Search for the cell housing the specified text and yield its [X, Y] center coordinate. 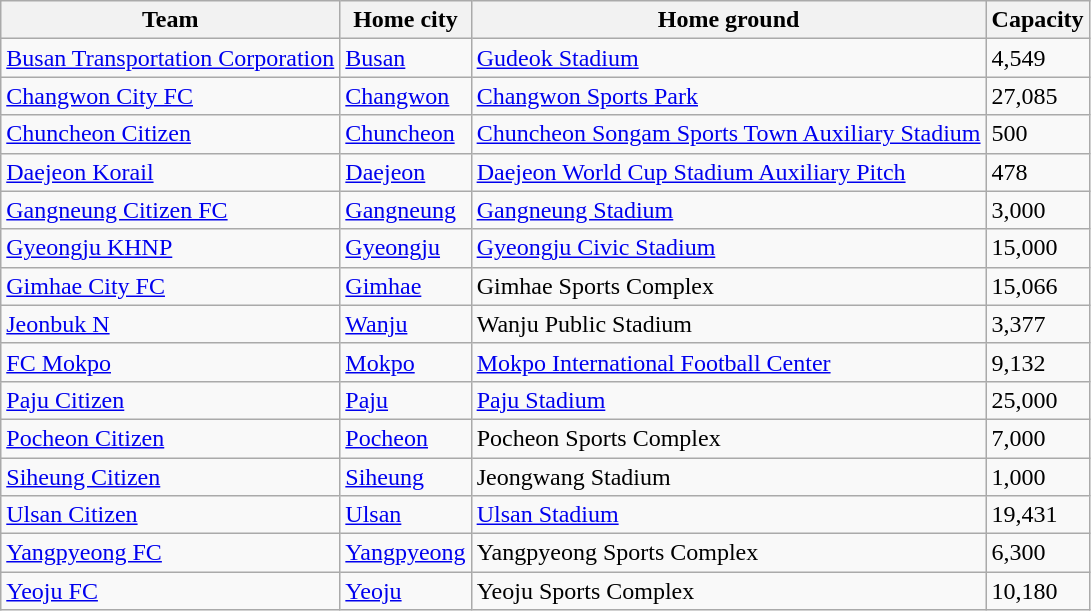
Gimhae [406, 286]
Wanju [406, 324]
Chuncheon Songam Sports Town Auxiliary Stadium [728, 134]
7,000 [1038, 438]
15,066 [1038, 286]
Pocheon Citizen [170, 438]
Yangpyeong [406, 553]
Home ground [728, 20]
Gudeok Stadium [728, 58]
Jeonbuk N [170, 324]
Yeoju Sports Complex [728, 591]
Gimhae City FC [170, 286]
Wanju Public Stadium [728, 324]
4,549 [1038, 58]
Capacity [1038, 20]
Chuncheon Citizen [170, 134]
Chuncheon [406, 134]
Gangneung Citizen FC [170, 210]
Changwon [406, 96]
Ulsan Stadium [728, 515]
3,377 [1038, 324]
Pocheon [406, 438]
Paju Citizen [170, 400]
27,085 [1038, 96]
Changwon City FC [170, 96]
Gangneung [406, 210]
Ulsan Citizen [170, 515]
Busan [406, 58]
Busan Transportation Corporation [170, 58]
6,300 [1038, 553]
9,132 [1038, 362]
Daejeon World Cup Stadium Auxiliary Pitch [728, 172]
FC Mokpo [170, 362]
1,000 [1038, 477]
Daejeon [406, 172]
15,000 [1038, 248]
Changwon Sports Park [728, 96]
478 [1038, 172]
Gyeongju [406, 248]
Ulsan [406, 515]
3,000 [1038, 210]
25,000 [1038, 400]
Pocheon Sports Complex [728, 438]
Daejeon Korail [170, 172]
10,180 [1038, 591]
Gyeongju Civic Stadium [728, 248]
Paju Stadium [728, 400]
Mokpo International Football Center [728, 362]
Yeoju FC [170, 591]
Mokpo [406, 362]
Gangneung Stadium [728, 210]
Yangpyeong Sports Complex [728, 553]
Siheung [406, 477]
Gimhae Sports Complex [728, 286]
Yeoju [406, 591]
Team [170, 20]
500 [1038, 134]
Siheung Citizen [170, 477]
Gyeongju KHNP [170, 248]
Yangpyeong FC [170, 553]
Paju [406, 400]
19,431 [1038, 515]
Home city [406, 20]
Jeongwang Stadium [728, 477]
